Detect which cell encompasses the target text, then output its [x, y] center coordinate. 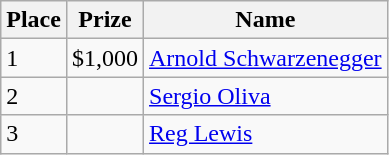
1 [34, 58]
Name [266, 20]
Sergio Oliva [266, 96]
Reg Lewis [266, 134]
2 [34, 96]
3 [34, 134]
Arnold Schwarzenegger [266, 58]
Prize [104, 20]
$1,000 [104, 58]
Place [34, 20]
